Locate the cell with the specified text and output its [x, y] center coordinate. 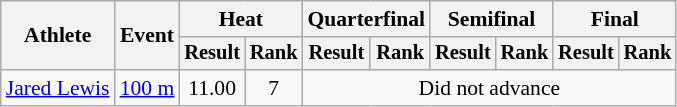
Heat [240, 19]
Semifinal [492, 19]
Did not advance [489, 88]
Final [614, 19]
Jared Lewis [58, 88]
Event [148, 36]
Athlete [58, 36]
11.00 [212, 88]
Quarterfinal [366, 19]
100 m [148, 88]
7 [274, 88]
